For the text-containing cell, return its midpoint in [x, y] coordinate format. 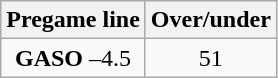
GASO –4.5 [74, 58]
Over/under [210, 20]
51 [210, 58]
Pregame line [74, 20]
